Locate the cell with the specified text and output its (X, Y) center coordinate. 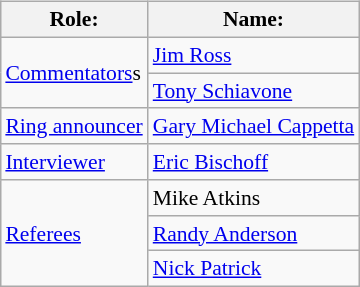
Role: (74, 20)
Nick Patrick (254, 269)
Commentatorss (74, 72)
Gary Michael Cappetta (254, 126)
Name: (254, 20)
Mike Atkins (254, 198)
Interviewer (74, 162)
Eric Bischoff (254, 162)
Ring announcer (74, 126)
Randy Anderson (254, 233)
Referees (74, 234)
Jim Ross (254, 55)
Tony Schiavone (254, 91)
